Determine the [X, Y] coordinate at the center of the cell enclosing the given text.  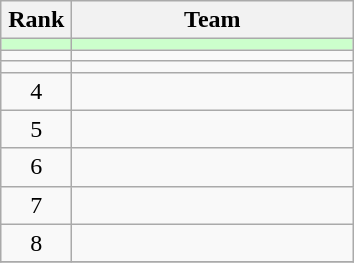
5 [36, 129]
Team [212, 20]
8 [36, 243]
Rank [36, 20]
6 [36, 167]
4 [36, 91]
7 [36, 205]
